Extract the [x, y] coordinate from the center of the cell holding the provided text.  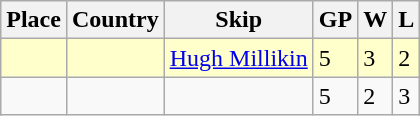
L [406, 20]
Place [34, 20]
Skip [238, 20]
Hugh Millikin [238, 58]
GP [335, 20]
Country [115, 20]
W [376, 20]
